Extract the (X, Y) coordinate from the center of the cell holding the provided text.  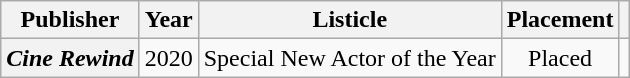
2020 (168, 58)
Cine Rewind (70, 58)
Special New Actor of the Year (350, 58)
Publisher (70, 20)
Placement (560, 20)
Placed (560, 58)
Year (168, 20)
Listicle (350, 20)
